Capture the cell that displays the provided text and extract its (X, Y) central coordinate. 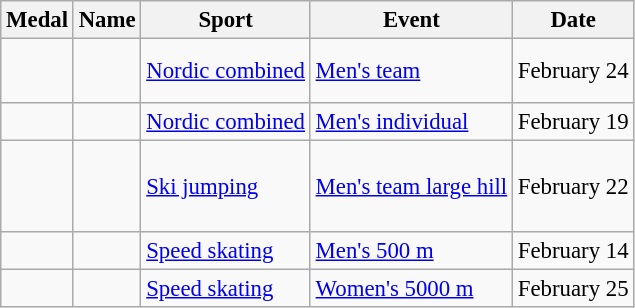
Men's team (411, 72)
February 24 (574, 72)
Men's individual (411, 122)
Women's 5000 m (411, 289)
Men's team large hill (411, 187)
Medal (38, 20)
Men's 500 m (411, 251)
February 25 (574, 289)
February 14 (574, 251)
Date (574, 20)
Ski jumping (226, 187)
Sport (226, 20)
Name (107, 20)
February 19 (574, 122)
Event (411, 20)
February 22 (574, 187)
